Return the [x, y] coordinate for the center point of the cell that contains the specified text.  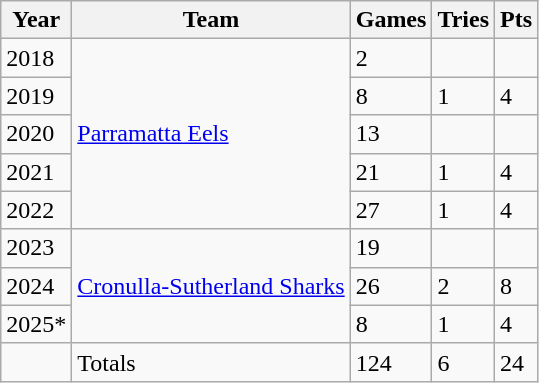
2024 [36, 286]
2019 [36, 96]
Pts [516, 20]
21 [391, 172]
Year [36, 20]
2021 [36, 172]
26 [391, 286]
Parramatta Eels [211, 134]
Cronulla-Sutherland Sharks [211, 286]
6 [464, 362]
2018 [36, 58]
27 [391, 210]
2025* [36, 324]
Games [391, 20]
19 [391, 248]
124 [391, 362]
2020 [36, 134]
Totals [211, 362]
Tries [464, 20]
2022 [36, 210]
2023 [36, 248]
Team [211, 20]
24 [516, 362]
13 [391, 134]
